Identify which cell holds the provided text, then report its (X, Y) central coordinate. 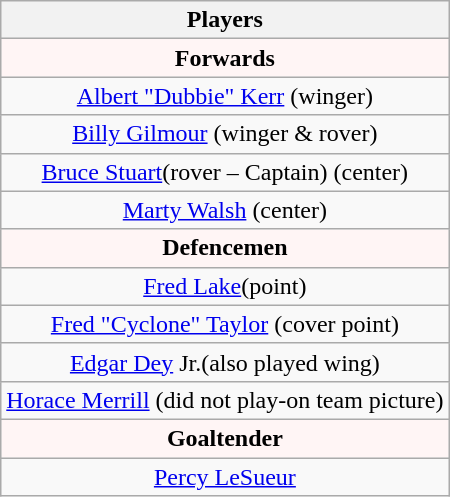
Fred "Cyclone" Taylor (cover point) (225, 324)
Forwards (225, 58)
Bruce Stuart(rover – Captain) (center) (225, 172)
Albert "Dubbie" Kerr (winger) (225, 96)
Goaltender (225, 438)
Defencemen (225, 248)
Horace Merrill (did not play-on team picture) (225, 400)
Fred Lake(point) (225, 286)
Billy Gilmour (winger & rover) (225, 134)
Percy LeSueur (225, 477)
Marty Walsh (center) (225, 210)
Players (225, 20)
Edgar Dey Jr.(also played wing) (225, 362)
